Output the (X, Y) coordinate of the center of the cell containing the given text.  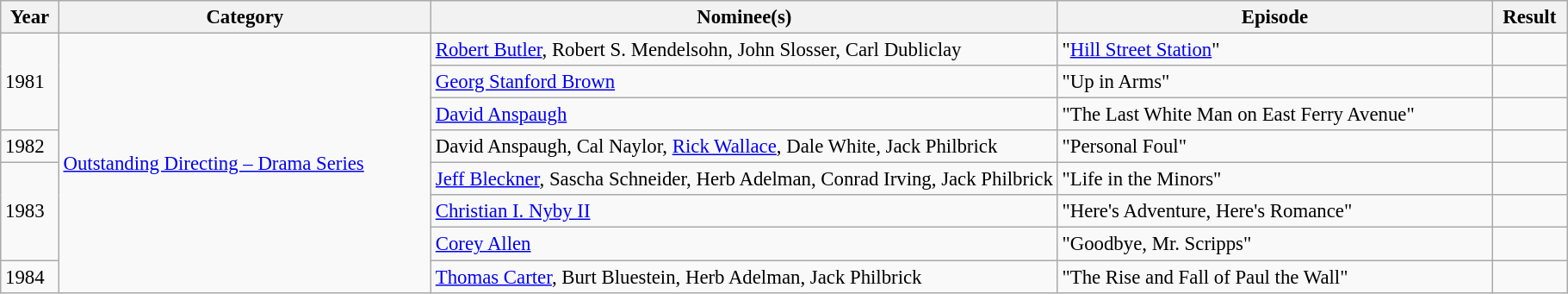
Robert Butler, Robert S. Mendelsohn, John Slosser, Carl Dubliclay (744, 50)
Nominee(s) (744, 17)
David Anspaugh (744, 115)
Result (1529, 17)
1983 (29, 212)
Jeff Bleckner, Sascha Schneider, Herb Adelman, Conrad Irving, Jack Philbrick (744, 179)
"Up in Arms" (1274, 82)
"Here's Adventure, Here's Romance" (1274, 211)
Thomas Carter, Burt Bluestein, Herb Adelman, Jack Philbrick (744, 277)
Category (245, 17)
Outstanding Directing – Drama Series (245, 164)
"The Rise and Fall of Paul the Wall" (1274, 277)
"Personal Foul" (1274, 147)
Corey Allen (744, 244)
1984 (29, 277)
1981 (29, 83)
David Anspaugh, Cal Naylor, Rick Wallace, Dale White, Jack Philbrick (744, 147)
"Hill Street Station" (1274, 50)
1982 (29, 147)
Georg Stanford Brown (744, 82)
"The Last White Man on East Ferry Avenue" (1274, 115)
"Goodbye, Mr. Scripps" (1274, 244)
"Life in the Minors" (1274, 179)
Christian I. Nyby II (744, 211)
Year (29, 17)
Episode (1274, 17)
